Search for the cell housing the specified text and yield its (X, Y) center coordinate. 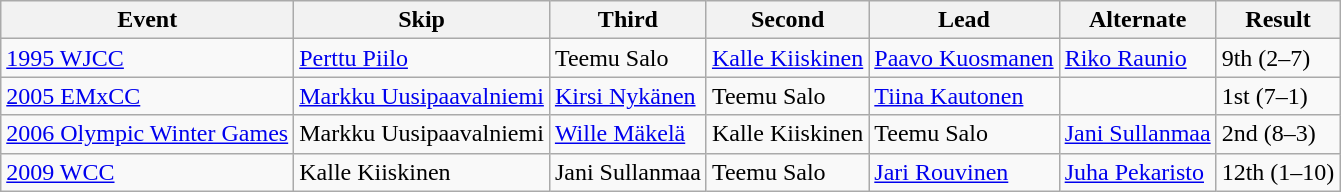
Paavo Kuosmanen (964, 58)
Riko Raunio (1138, 58)
2nd (8–3) (1278, 134)
2006 Olympic Winter Games (148, 134)
12th (1–10) (1278, 172)
Tiina Kautonen (964, 96)
Wille Mäkelä (628, 134)
Lead (964, 20)
Result (1278, 20)
Third (628, 20)
2009 WCC (148, 172)
1st (7–1) (1278, 96)
Kirsi Nykänen (628, 96)
1995 WJCC (148, 58)
Jari Rouvinen (964, 172)
2005 EMxCC (148, 96)
Second (787, 20)
Perttu Piilo (422, 58)
9th (2–7) (1278, 58)
Skip (422, 20)
Event (148, 20)
Alternate (1138, 20)
Juha Pekaristo (1138, 172)
